Search for the cell housing the specified text and yield its (X, Y) center coordinate. 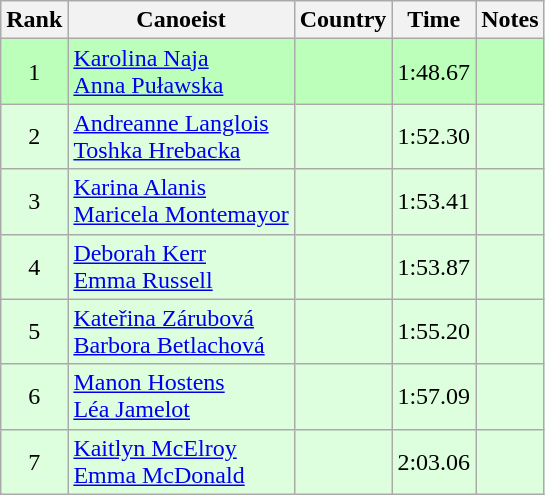
Rank (34, 20)
1:57.09 (434, 396)
2 (34, 136)
1:55.20 (434, 332)
1 (34, 72)
5 (34, 332)
Deborah KerrEmma Russell (181, 266)
Notes (510, 20)
1:48.67 (434, 72)
Karolina NajaAnna Puławska (181, 72)
Manon HostensLéa Jamelot (181, 396)
6 (34, 396)
1:53.87 (434, 266)
3 (34, 202)
Country (343, 20)
7 (34, 462)
Canoeist (181, 20)
Andreanne LangloisToshka Hrebacka (181, 136)
Karina AlanisMaricela Montemayor (181, 202)
2:03.06 (434, 462)
Kaitlyn McElroyEmma McDonald (181, 462)
1:53.41 (434, 202)
4 (34, 266)
Kateřina ZárubováBarbora Betlachová (181, 332)
1:52.30 (434, 136)
Time (434, 20)
